Find where the given text appears and provide that cell's center as [x, y] coordinate. 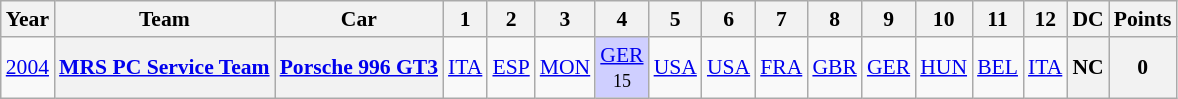
3 [566, 19]
GER [888, 68]
FRA [781, 68]
MON [566, 68]
HUN [944, 68]
12 [1045, 19]
DC [1088, 19]
ESP [510, 68]
Year [28, 19]
Points [1143, 19]
10 [944, 19]
GBR [834, 68]
8 [834, 19]
11 [998, 19]
BEL [998, 68]
NC [1088, 68]
6 [728, 19]
0 [1143, 68]
5 [676, 19]
7 [781, 19]
GER15 [622, 68]
Porsche 996 GT3 [359, 68]
1 [465, 19]
2 [510, 19]
9 [888, 19]
4 [622, 19]
Car [359, 19]
2004 [28, 68]
Team [164, 19]
MRS PC Service Team [164, 68]
